Scan for the cell matching the given text and deliver its [x, y] coordinate at center. 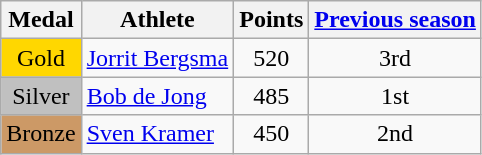
Gold [41, 58]
Sven Kramer [158, 134]
450 [272, 134]
Medal [41, 20]
2nd [396, 134]
485 [272, 96]
Previous season [396, 20]
Bob de Jong [158, 96]
Points [272, 20]
Bronze [41, 134]
1st [396, 96]
Silver [41, 96]
3rd [396, 58]
Jorrit Bergsma [158, 58]
520 [272, 58]
Athlete [158, 20]
